From the cell containing the given text, extract its center point as (x, y) coordinate. 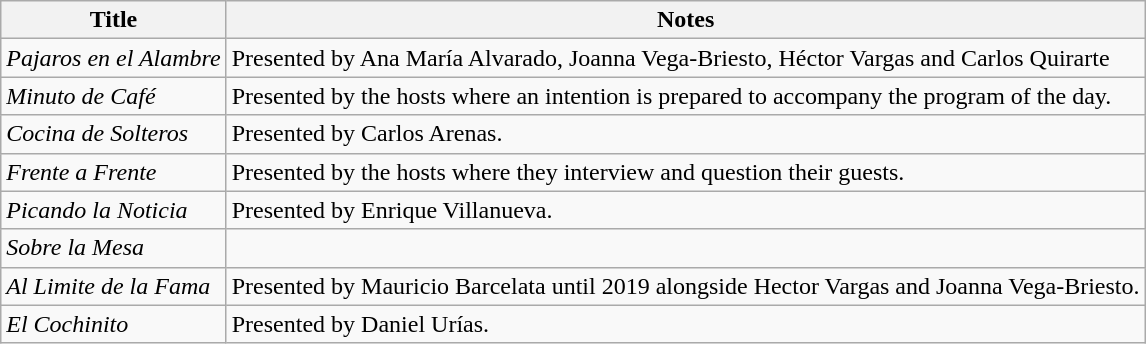
El Cochinito (114, 324)
Frente a Frente (114, 172)
Presented by the hosts where they interview and question their guests. (686, 172)
Presented by Carlos Arenas. (686, 134)
Presented by Mauricio Barcelata until 2019 alongside Hector Vargas and Joanna Vega-Briesto. (686, 286)
Cocina de Solteros (114, 134)
Presented by Daniel Urías. (686, 324)
Title (114, 20)
Picando la Noticia (114, 210)
Pajaros en el Alambre (114, 58)
Presented by Enrique Villanueva. (686, 210)
Al Limite de la Fama (114, 286)
Presented by the hosts where an intention is prepared to accompany the program of the day. (686, 96)
Presented by Ana María Alvarado, Joanna Vega-Briesto, Héctor Vargas and Carlos Quirarte (686, 58)
Notes (686, 20)
Minuto de Café (114, 96)
Sobre la Mesa (114, 248)
